Detect which cell encompasses the target text, then output its (X, Y) center coordinate. 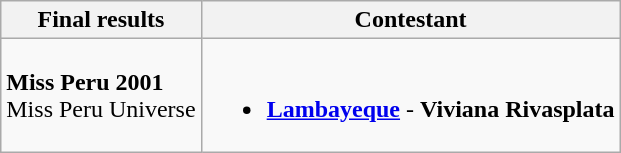
Final results (101, 20)
Miss Peru 2001Miss Peru Universe (101, 96)
Contestant (410, 20)
Lambayeque - Viviana Rivasplata (410, 96)
